Output the [X, Y] coordinate of the center of the cell containing the given text.  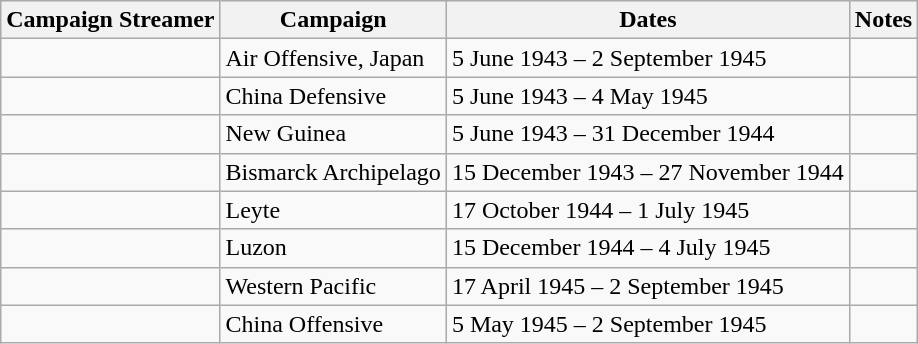
Luzon [333, 248]
China Defensive [333, 96]
Bismarck Archipelago [333, 172]
15 December 1943 – 27 November 1944 [648, 172]
New Guinea [333, 134]
17 October 1944 – 1 July 1945 [648, 210]
5 June 1943 – 31 December 1944 [648, 134]
5 June 1943 – 4 May 1945 [648, 96]
China Offensive [333, 324]
17 April 1945 – 2 September 1945 [648, 286]
5 June 1943 – 2 September 1945 [648, 58]
15 December 1944 – 4 July 1945 [648, 248]
Campaign [333, 20]
Air Offensive, Japan [333, 58]
Dates [648, 20]
Notes [883, 20]
5 May 1945 – 2 September 1945 [648, 324]
Western Pacific [333, 286]
Campaign Streamer [110, 20]
Leyte [333, 210]
